Search for the cell housing the specified text and yield its [X, Y] center coordinate. 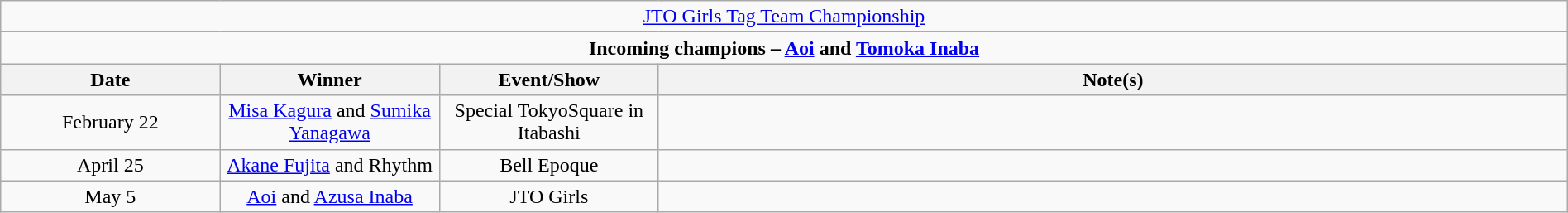
Event/Show [549, 80]
Misa Kagura and Sumika Yanagawa [329, 123]
February 22 [111, 123]
Akane Fujita and Rhythm [329, 165]
JTO Girls Tag Team Championship [784, 17]
Date [111, 80]
Note(s) [1113, 80]
Incoming champions – Aoi and Tomoka Inaba [784, 48]
Bell Epoque [549, 165]
May 5 [111, 196]
Aoi and Azusa Inaba [329, 196]
April 25 [111, 165]
Winner [329, 80]
JTO Girls [549, 196]
Special TokyoSquare in Itabashi [549, 123]
